Determine the (X, Y) coordinate at the center of the cell enclosing the given text.  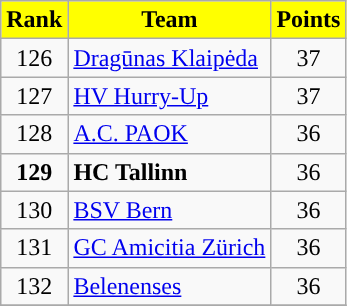
Belenenses (170, 286)
131 (34, 248)
Dragūnas Klaipėda (170, 58)
HV Hurry-Up (170, 96)
HC Tallinn (170, 172)
Team (170, 20)
132 (34, 286)
Rank (34, 20)
Points (308, 20)
128 (34, 134)
BSV Bern (170, 210)
129 (34, 172)
GC Amicitia Zürich (170, 248)
126 (34, 58)
127 (34, 96)
130 (34, 210)
A.C. PAOK (170, 134)
